Locate the cell with the specified text and output its [X, Y] center coordinate. 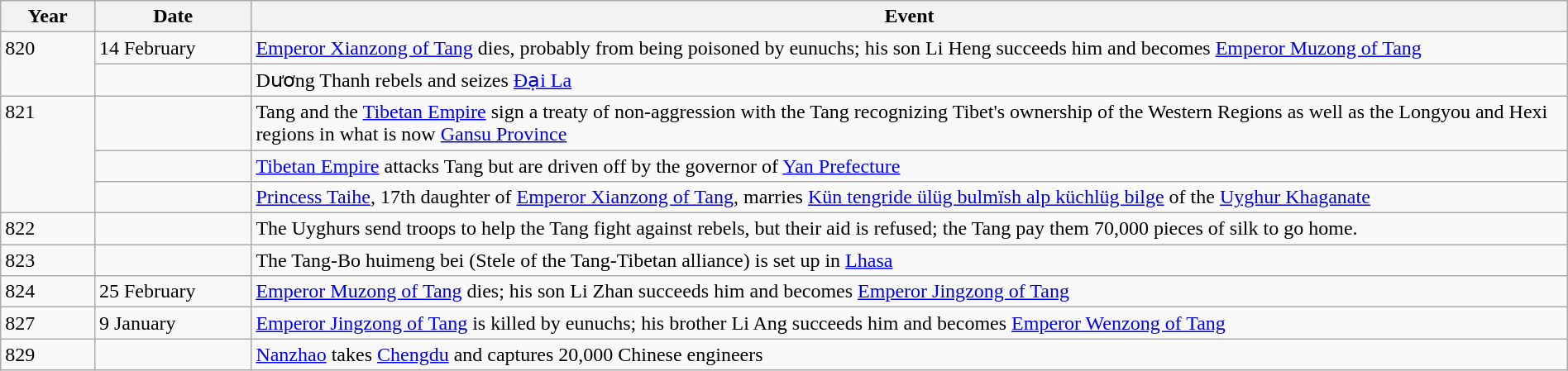
Tibetan Empire attacks Tang but are driven off by the governor of Yan Prefecture [910, 166]
Emperor Xianzong of Tang dies, probably from being poisoned by eunuchs; his son Li Heng succeeds him and becomes Emperor Muzong of Tang [910, 48]
824 [48, 292]
822 [48, 229]
The Tang-Bo huimeng bei (Stele of the Tang-Tibetan alliance) is set up in Lhasa [910, 260]
821 [48, 154]
820 [48, 64]
823 [48, 260]
827 [48, 323]
Dương Thanh rebels and seizes Đại La [910, 80]
Date [172, 17]
The Uyghurs send troops to help the Tang fight against rebels, but their aid is refused; the Tang pay them 70,000 pieces of silk to go home. [910, 229]
Event [910, 17]
Princess Taihe, 17th daughter of Emperor Xianzong of Tang, marries Kün tengride ülüg bulmïsh alp küchlüg bilge of the Uyghur Khaganate [910, 197]
25 February [172, 292]
829 [48, 354]
Year [48, 17]
Emperor Jingzong of Tang is killed by eunuchs; his brother Li Ang succeeds him and becomes Emperor Wenzong of Tang [910, 323]
Nanzhao takes Chengdu and captures 20,000 Chinese engineers [910, 354]
14 February [172, 48]
Emperor Muzong of Tang dies; his son Li Zhan succeeds him and becomes Emperor Jingzong of Tang [910, 292]
9 January [172, 323]
